Capture the cell that displays the provided text and extract its (X, Y) central coordinate. 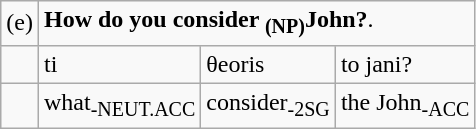
How do you consider (NP)John?. (256, 23)
θeoris (268, 64)
the John-ACC (405, 105)
consider-2SG (268, 105)
what-NEUT.ACC (119, 105)
ti (119, 64)
(e) (20, 23)
to jani? (405, 64)
